Output the (x, y) coordinate of the center of the cell containing the given text.  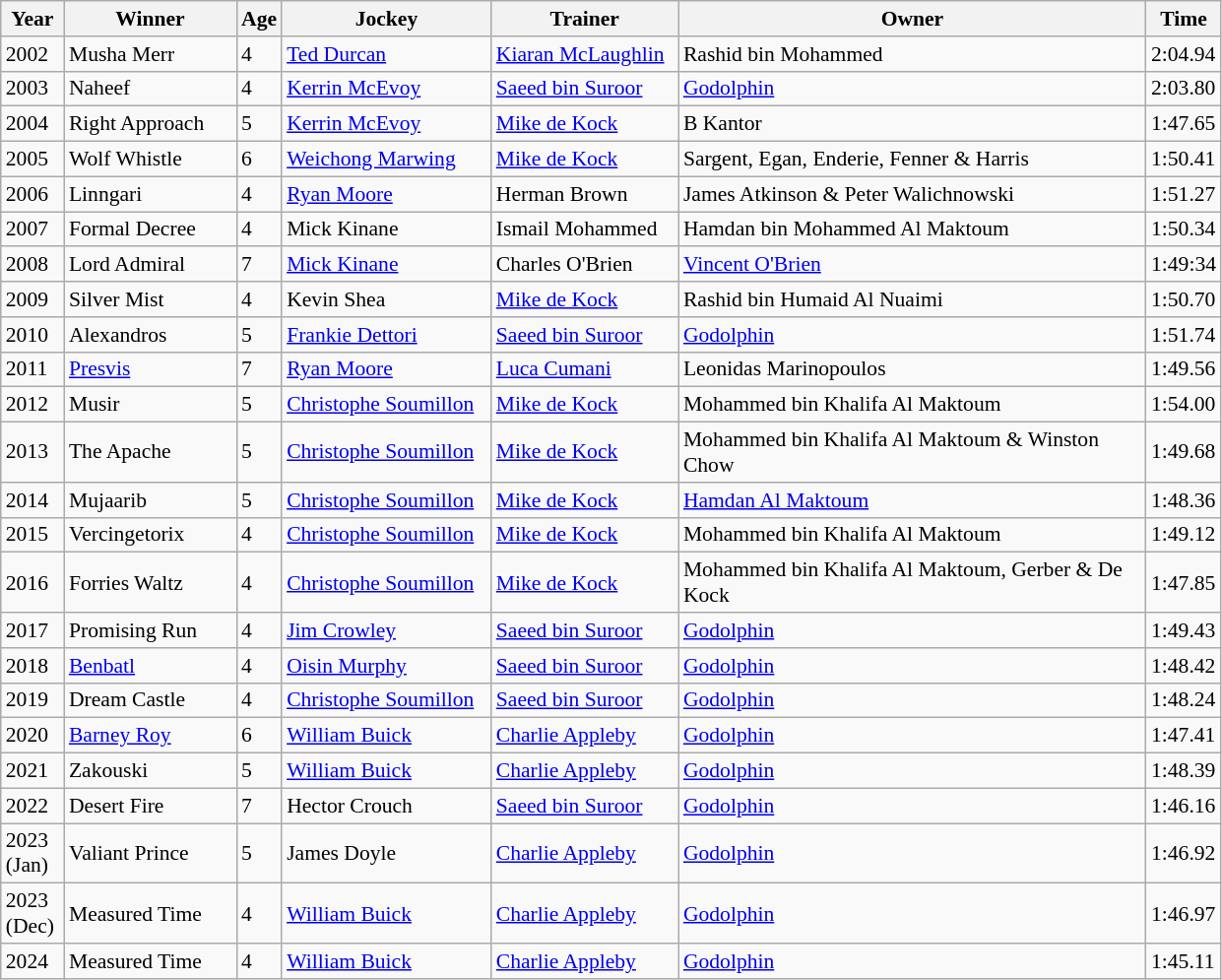
1:46.92 (1184, 853)
Kevin Shea (386, 299)
Alexandros (150, 335)
2011 (32, 369)
1:49.68 (1184, 453)
Forries Waltz (150, 583)
2021 (32, 771)
2014 (32, 500)
2005 (32, 160)
2018 (32, 666)
1:50.41 (1184, 160)
Age (259, 19)
Naheef (150, 89)
Trainer (585, 19)
Year (32, 19)
2006 (32, 194)
2010 (32, 335)
Benbatl (150, 666)
Vercingetorix (150, 535)
1:49.43 (1184, 630)
James Doyle (386, 853)
2009 (32, 299)
2020 (32, 736)
Hamdan bin Mohammed Al Maktoum (912, 229)
2008 (32, 265)
1:49.12 (1184, 535)
1:54.00 (1184, 405)
Oisin Murphy (386, 666)
2023 (Dec) (32, 914)
Rashid bin Mohammed (912, 54)
2024 (32, 961)
Formal Decree (150, 229)
2019 (32, 700)
2012 (32, 405)
2015 (32, 535)
1:48.36 (1184, 500)
Ted Durcan (386, 54)
1:47.65 (1184, 124)
1:48.42 (1184, 666)
Frankie Dettori (386, 335)
1:50.70 (1184, 299)
The Apache (150, 453)
1:50.34 (1184, 229)
1:48.39 (1184, 771)
B Kantor (912, 124)
2013 (32, 453)
2:04.94 (1184, 54)
Ismail Mohammed (585, 229)
Kiaran McLaughlin (585, 54)
2:03.80 (1184, 89)
1:49:34 (1184, 265)
Musir (150, 405)
Winner (150, 19)
Hector Crouch (386, 806)
Owner (912, 19)
Linngari (150, 194)
1:47.85 (1184, 583)
Mujaarib (150, 500)
Lord Admiral (150, 265)
1:48.24 (1184, 700)
2007 (32, 229)
Charles O'Brien (585, 265)
2022 (32, 806)
2002 (32, 54)
2003 (32, 89)
Right Approach (150, 124)
Luca Cumani (585, 369)
Time (1184, 19)
2023 (Jan) (32, 853)
Herman Brown (585, 194)
Vincent O'Brien (912, 265)
Musha Merr (150, 54)
2016 (32, 583)
Promising Run (150, 630)
1:46.16 (1184, 806)
2004 (32, 124)
Rashid bin Humaid Al Nuaimi (912, 299)
1:51.27 (1184, 194)
Silver Mist (150, 299)
Zakouski (150, 771)
Wolf Whistle (150, 160)
Barney Roy (150, 736)
1:46.97 (1184, 914)
2017 (32, 630)
Sargent, Egan, Enderie, Fenner & Harris (912, 160)
Dream Castle (150, 700)
Desert Fire (150, 806)
Presvis (150, 369)
Hamdan Al Maktoum (912, 500)
Valiant Prince (150, 853)
Jockey (386, 19)
Leonidas Marinopoulos (912, 369)
Weichong Marwing (386, 160)
1:45.11 (1184, 961)
James Atkinson & Peter Walichnowski (912, 194)
1:51.74 (1184, 335)
Mohammed bin Khalifa Al Maktoum, Gerber & De Kock (912, 583)
1:47.41 (1184, 736)
Mohammed bin Khalifa Al Maktoum & Winston Chow (912, 453)
Jim Crowley (386, 630)
1:49.56 (1184, 369)
